Locate the cell with the specified text and output its (X, Y) center coordinate. 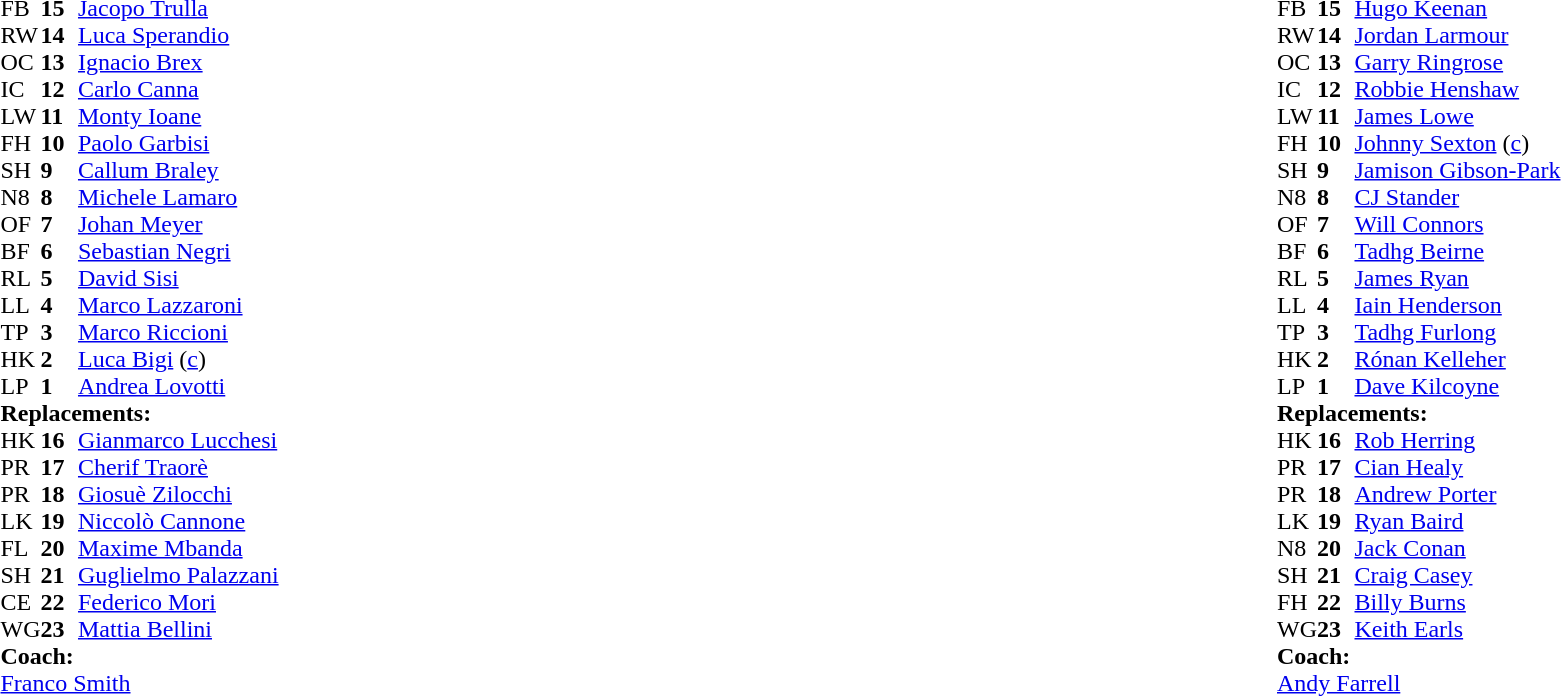
Rónan Kelleher (1457, 360)
Gianmarco Lucchesi (178, 440)
Keith Earls (1457, 630)
Giosuè Zilocchi (178, 494)
Cian Healy (1457, 468)
James Lowe (1457, 116)
Iain Henderson (1457, 306)
FL (20, 548)
Marco Riccioni (178, 332)
Will Connors (1457, 224)
Garry Ringrose (1457, 62)
Ignacio Brex (178, 62)
Federico Mori (178, 602)
Robbie Henshaw (1457, 90)
Cherif Traorè (178, 468)
Rob Herring (1457, 440)
Paolo Garbisi (178, 144)
Niccolò Cannone (178, 522)
Jack Conan (1457, 548)
CJ Stander (1457, 198)
Johan Meyer (178, 224)
Carlo Canna (178, 90)
Billy Burns (1457, 602)
Johnny Sexton (c) (1457, 144)
Callum Braley (178, 170)
Monty Ioane (178, 116)
Guglielmo Palazzani (178, 576)
Craig Casey (1457, 576)
Tadhg Beirne (1457, 252)
Maxime Mbanda (178, 548)
Tadhg Furlong (1457, 332)
CE (20, 602)
Marco Lazzaroni (178, 306)
Dave Kilcoyne (1457, 386)
Mattia Bellini (178, 630)
David Sisi (178, 278)
Ryan Baird (1457, 522)
Luca Sperandio (178, 36)
Luca Bigi (c) (178, 360)
Michele Lamaro (178, 198)
James Ryan (1457, 278)
Sebastian Negri (178, 252)
Andrea Lovotti (178, 386)
Jamison Gibson-Park (1457, 170)
Andrew Porter (1457, 494)
Jordan Larmour (1457, 36)
